Return the [x, y] coordinate for the center point of the cell that contains the specified text.  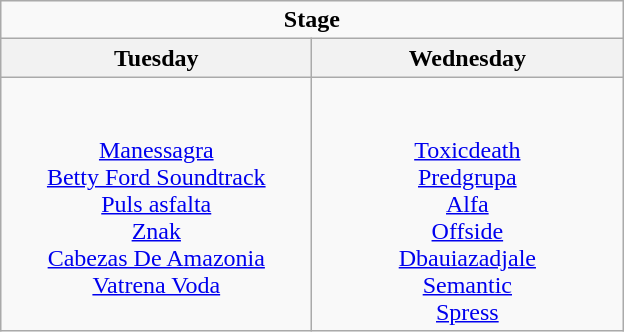
Stage [312, 20]
Toxicdeath Predgrupa Alfa Offside Dbauiazadjale Semantic Spress [468, 204]
Tuesday [156, 58]
Manessagra Betty Ford Soundtrack Puls asfalta Znak Cabezas De Amazonia Vatrena Voda [156, 204]
Wednesday [468, 58]
